Return the [x, y] coordinate for the center point of the cell that contains the specified text.  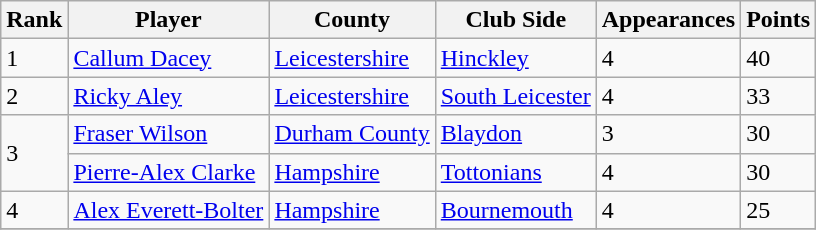
Fraser Wilson [168, 134]
Pierre-Alex Clarke [168, 172]
Rank [34, 20]
Alex Everett-Bolter [168, 210]
Callum Dacey [168, 58]
40 [778, 58]
33 [778, 96]
Ricky Aley [168, 96]
2 [34, 96]
Club Side [516, 20]
Player [168, 20]
Points [778, 20]
25 [778, 210]
Durham County [352, 134]
Tottonians [516, 172]
Appearances [668, 20]
Blaydon [516, 134]
County [352, 20]
Bournemouth [516, 210]
Hinckley [516, 58]
1 [34, 58]
South Leicester [516, 96]
